Scan for the cell matching the given text and deliver its (x, y) coordinate at center. 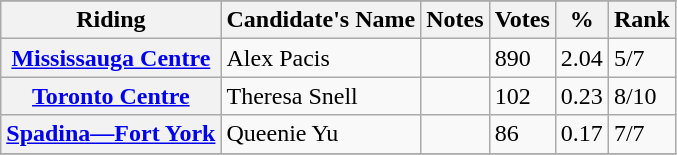
Mississauga Centre (111, 58)
8/10 (642, 96)
102 (522, 96)
Toronto Centre (111, 96)
Rank (642, 20)
86 (522, 134)
890 (522, 58)
Theresa Snell (321, 96)
5/7 (642, 58)
Candidate's Name (321, 20)
7/7 (642, 134)
Alex Pacis (321, 58)
Notes (455, 20)
2.04 (582, 58)
Riding (111, 20)
0.23 (582, 96)
Votes (522, 20)
Queenie Yu (321, 134)
0.17 (582, 134)
Spadina—Fort York (111, 134)
% (582, 20)
